Extract the (X, Y) coordinate from the center of the cell holding the provided text.  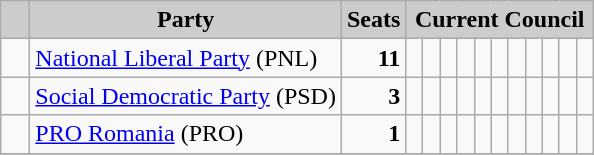
Social Democratic Party (PSD) (186, 96)
1 (373, 134)
Current Council (500, 20)
Seats (373, 20)
Party (186, 20)
11 (373, 58)
PRO Romania (PRO) (186, 134)
National Liberal Party (PNL) (186, 58)
3 (373, 96)
